Locate the cell with the specified text and output its [x, y] center coordinate. 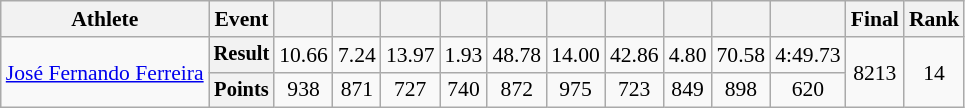
727 [410, 90]
849 [688, 90]
José Fernando Ferreira [105, 72]
Final [875, 19]
14.00 [576, 55]
723 [634, 90]
975 [576, 90]
48.78 [516, 55]
13.97 [410, 55]
871 [357, 90]
Points [242, 90]
8213 [875, 72]
Result [242, 55]
42.86 [634, 55]
Event [242, 19]
1.93 [464, 55]
620 [808, 90]
10.66 [304, 55]
938 [304, 90]
4:49.73 [808, 55]
7.24 [357, 55]
898 [740, 90]
872 [516, 90]
740 [464, 90]
14 [934, 72]
Athlete [105, 19]
70.58 [740, 55]
4.80 [688, 55]
Rank [934, 19]
